Scan for the cell matching the given text and deliver its [x, y] coordinate at center. 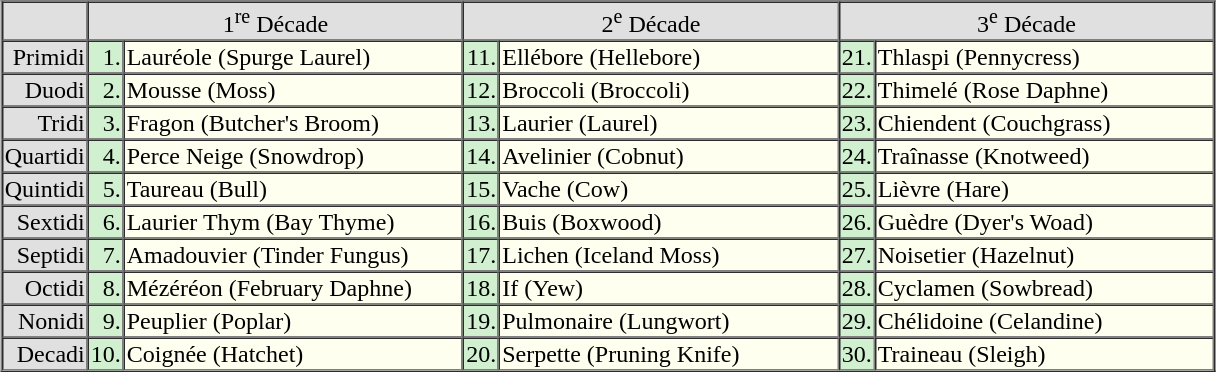
Lièvre (Hare) [1045, 190]
Thlaspi (Pennycress) [1045, 58]
17. [481, 256]
If (Yew) [669, 288]
16. [481, 222]
Peuplier (Poplar) [294, 322]
Chiendent (Couchgrass) [1045, 124]
Nonidi [45, 322]
Traineau (Sleigh) [1045, 354]
Quartidi [45, 156]
21. [857, 58]
23. [857, 124]
Fragon (Butcher's Broom) [294, 124]
15. [481, 190]
3e Décade [1027, 22]
Serpette (Pruning Knife) [669, 354]
5. [106, 190]
Quintidi [45, 190]
Duodi [45, 90]
Broccoli (Broccoli) [669, 90]
12. [481, 90]
Taureau (Bull) [294, 190]
Cyclamen (Sowbread) [1045, 288]
19. [481, 322]
Perce Neige (Snowdrop) [294, 156]
9. [106, 322]
1. [106, 58]
Lichen (Iceland Moss) [669, 256]
Mousse (Moss) [294, 90]
Sextidi [45, 222]
Decadi [45, 354]
10. [106, 354]
6. [106, 222]
Ellébore (Hellebore) [669, 58]
13. [481, 124]
Primidi [45, 58]
Septidi [45, 256]
14. [481, 156]
8. [106, 288]
Tridi [45, 124]
Vache (Cow) [669, 190]
4. [106, 156]
Coignée (Hatchet) [294, 354]
Laurier (Laurel) [669, 124]
Chélidoine (Celandine) [1045, 322]
Avelinier (Cobnut) [669, 156]
Thimelé (Rose Daphne) [1045, 90]
Traînasse (Knotweed) [1045, 156]
22. [857, 90]
Buis (Boxwood) [669, 222]
Mézéréon (February Daphne) [294, 288]
26. [857, 222]
7. [106, 256]
20. [481, 354]
Amadouvier (Tinder Fungus) [294, 256]
24. [857, 156]
11. [481, 58]
Noisetier (Hazelnut) [1045, 256]
29. [857, 322]
Guèdre (Dyer's Woad) [1045, 222]
28. [857, 288]
25. [857, 190]
Lauréole (Spurge Laurel) [294, 58]
2. [106, 90]
2e Décade [651, 22]
Octidi [45, 288]
30. [857, 354]
3. [106, 124]
18. [481, 288]
1re Décade [276, 22]
Pulmonaire (Lungwort) [669, 322]
Laurier Thym (Bay Thyme) [294, 222]
27. [857, 256]
